Identify which cell holds the provided text, then report its [X, Y] central coordinate. 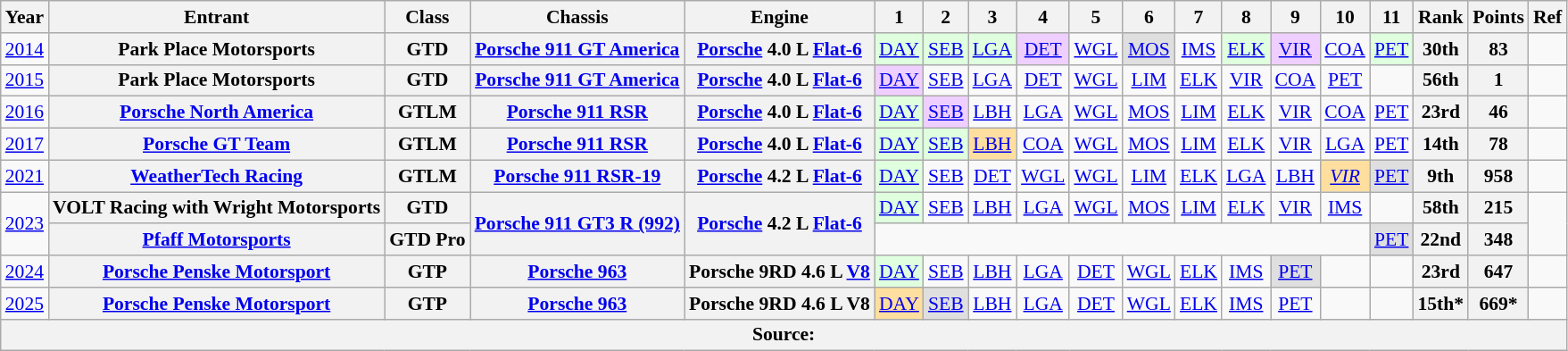
Pfaff Motorsports [216, 240]
Porsche 911 GT3 R (992) [577, 223]
GTD Pro [427, 240]
Porsche 911 RSR-19 [577, 176]
2021 [25, 176]
14th [1440, 145]
8 [1246, 17]
2017 [25, 145]
3 [992, 17]
2024 [25, 272]
5 [1096, 17]
9th [1440, 176]
83 [1498, 49]
7 [1199, 17]
Rank [1440, 17]
647 [1498, 272]
30th [1440, 49]
Chassis [577, 17]
2016 [25, 113]
VOLT Racing with Wright Motorsports [216, 208]
669* [1498, 304]
2025 [25, 304]
Ref [1547, 17]
348 [1498, 240]
WeatherTech Racing [216, 176]
2 [946, 17]
2015 [25, 80]
Porsche North America [216, 113]
Source: [784, 335]
46 [1498, 113]
Porsche GT Team [216, 145]
Entrant [216, 17]
215 [1498, 208]
Points [1498, 17]
22nd [1440, 240]
4 [1042, 17]
10 [1345, 17]
6 [1149, 17]
15th* [1440, 304]
958 [1498, 176]
78 [1498, 145]
Engine [780, 17]
2023 [25, 223]
Year [25, 17]
11 [1392, 17]
Class [427, 17]
56th [1440, 80]
58th [1440, 208]
9 [1296, 17]
2014 [25, 49]
